Return (x, y) of the center of cell containing provided text 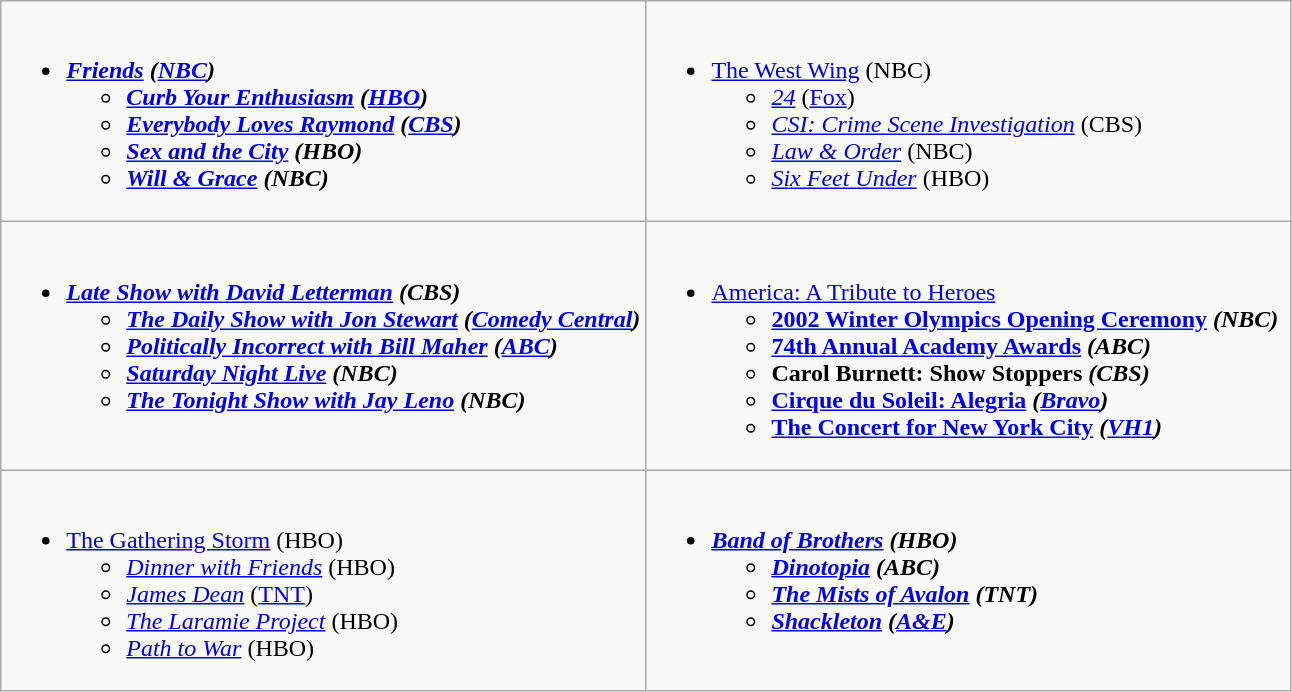
Friends (NBC)Curb Your Enthusiasm (HBO)Everybody Loves Raymond (CBS)Sex and the City (HBO)Will & Grace (NBC) (324, 112)
The Gathering Storm (HBO)Dinner with Friends (HBO)James Dean (TNT)The Laramie Project (HBO)Path to War (HBO) (324, 580)
The West Wing (NBC)24 (Fox)CSI: Crime Scene Investigation (CBS)Law & Order (NBC)Six Feet Under (HBO) (968, 112)
Band of Brothers (HBO)Dinotopia (ABC)The Mists of Avalon (TNT)Shackleton (A&E) (968, 580)
